Search for the cell housing the specified text and yield its (x, y) center coordinate. 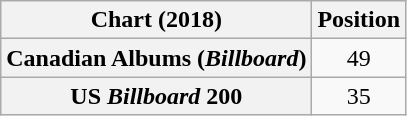
Chart (2018) (156, 20)
35 (359, 96)
49 (359, 58)
Position (359, 20)
Canadian Albums (Billboard) (156, 58)
US Billboard 200 (156, 96)
